Search for the cell housing the specified text and yield its [x, y] center coordinate. 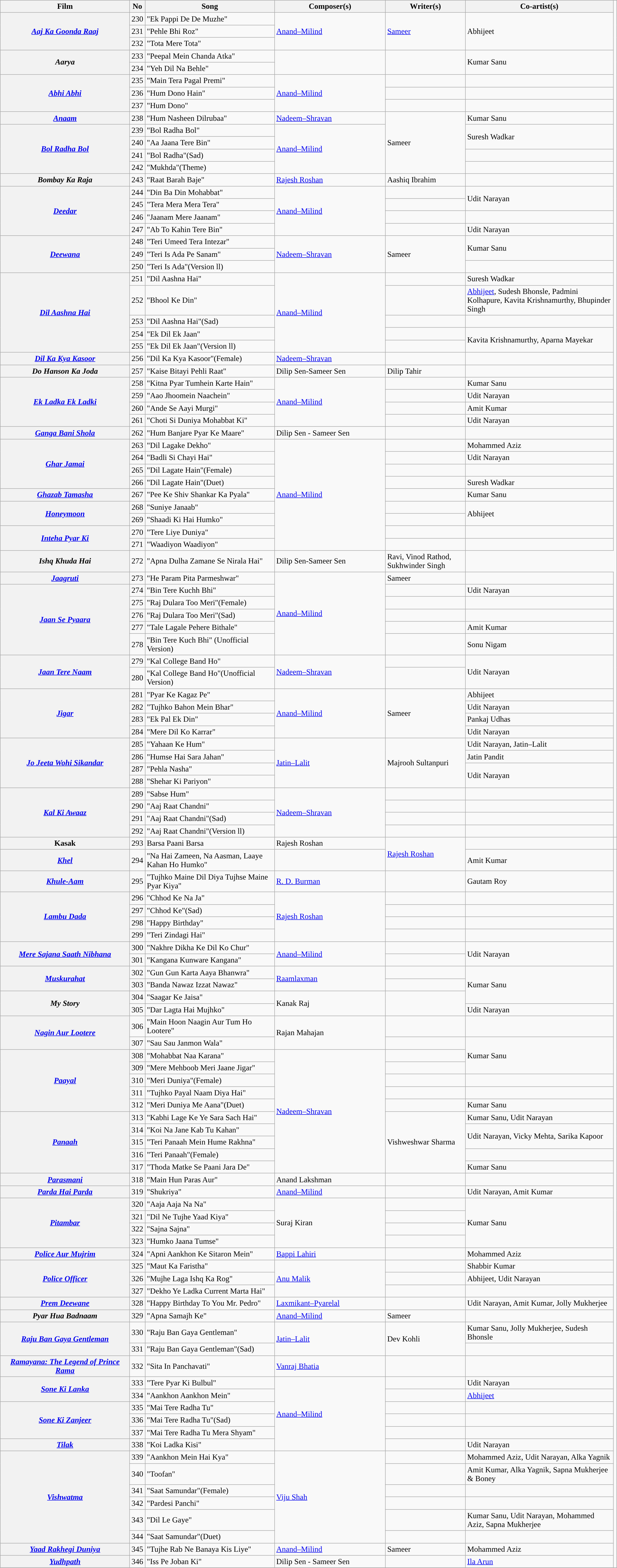
Aaj Ka Goonda Raaj [65, 31]
Police Aur Mujrim [65, 1254]
Udit Narayan, Amit Kumar, Jolly Mukherjee [539, 1303]
325 [137, 1266]
"Yahaan Ke Hum" [210, 744]
Bol Radha Bol [65, 149]
Gautam Roy [539, 881]
"Dil Ne Tujhe Yaad Kiya" [210, 1216]
"Happy Birthday To You Mr. Pedro" [210, 1303]
258 [137, 383]
"Mukhda"(Theme) [210, 168]
314 [137, 1130]
Song [210, 7]
"Ek Dil Ek Jaan"(Version ll) [210, 346]
"Apna Dulha Zamane Se Nirala Hai" [210, 561]
340 [137, 1474]
Dilip Tahir [425, 371]
289 [137, 794]
Majrooh Sultanpuri [425, 763]
Jatin Pandit [539, 756]
"Dil Lagake Dekho" [210, 445]
"Teri Is Ada"(Version ll) [210, 267]
"Maut Ka Faristha" [210, 1266]
Kasak [65, 843]
Dev Kohli [425, 1339]
"He Param Pita Parmeshwar" [210, 578]
Deewana [65, 254]
278 [137, 645]
Udit Narayan, Vicky Mehta, Sarika Kapoor [539, 1136]
244 [137, 192]
"Mere Dil Ko Karrar" [210, 732]
Kal Ki Awaaz [65, 812]
"Pehle Bhi Roz" [210, 31]
Parasmani [65, 1179]
Co-artist(s) [539, 7]
Kanak Raj [330, 1003]
283 [137, 719]
242 [137, 168]
Muskurahat [65, 978]
Inteha Pyar Ki [65, 538]
"Happy Birthday" [210, 923]
"Teri Is Ada Pe Sanam" [210, 254]
"Raj Dulara Too Meri"(Sad) [210, 615]
"Peepal Mein Chanda Atka" [210, 56]
239 [137, 130]
"Chhod Ke Na Ja" [210, 898]
238 [137, 118]
287 [137, 769]
299 [137, 935]
240 [137, 143]
319 [137, 1192]
Do Hanson Ka Joda [65, 371]
230 [137, 19]
250 [137, 267]
"Sita In Panchavati" [210, 1366]
"Mohabbat Naa Karana" [210, 1056]
235 [137, 81]
Nagin Aur Lootere [65, 1033]
"Koi Ladka Kisi" [210, 1445]
329 [137, 1316]
246 [137, 217]
304 [137, 997]
300 [137, 948]
"Tera Mera Mera Tera" [210, 205]
"Din Ba Din Mohabbat" [210, 192]
303 [137, 985]
Kumar Sanu, Udit Narayan [539, 1117]
R. D. Burman [330, 881]
Aashiq Ibrahim [425, 180]
248 [137, 242]
328 [137, 1303]
"Ek Dil Ek Jaan" [210, 334]
"Pardesi Panchi" [210, 1503]
307 [137, 1043]
"Aao Jhoomein Naachein" [210, 396]
Suraj Kiran [330, 1223]
"Hum Dono Hain" [210, 93]
243 [137, 180]
341 [137, 1491]
234 [137, 68]
271 [137, 544]
273 [137, 578]
"Kal College Band Ho"(Unofficial Version) [210, 678]
"Dil Le Gaye" [210, 1520]
"Chhod Ke"(Sad) [210, 910]
277 [137, 628]
"Saagar Ke Jaisa" [210, 997]
Abhijeet, Sudesh Bhonsle, Padmini Kolhapure, Kavita Krishnamurthy, Bhupinder Singh [539, 300]
My Story [65, 1003]
"Humse Hai Sara Jahan" [210, 756]
335 [137, 1408]
"Yeh Dil Na Behle" [210, 68]
"Main Hoon Naagin Aur Tum Ho Lootere" [210, 1027]
Anaam [65, 118]
Sonu Nigam [539, 645]
Tilak [65, 1445]
231 [137, 31]
Jigar [65, 713]
"Ande Se Aayi Murgi" [210, 408]
Mohammed Aziz, Udit Narayan, Alka Yagnik [539, 1457]
Anand Lakshman [330, 1179]
318 [137, 1179]
"Dar Lagta Hai Mujhko" [210, 1009]
Ghazab Tamasha [65, 495]
296 [137, 898]
311 [137, 1093]
"Tere Liye Duniya" [210, 532]
281 [137, 695]
Bombay Ka Raja [65, 180]
Ghar Jamai [65, 464]
263 [137, 445]
"Teri Panaah Mein Hume Rakhna" [210, 1142]
"Banda Nawaz Izzat Nawaz" [210, 985]
"Ek Pappi De De Muzhe" [210, 19]
"Sabse Hum" [210, 794]
Ila Arun [539, 1561]
Raju Ban Gaya Gentleman [65, 1339]
"Hum Banjare Pyar Ke Maare" [210, 433]
"Ek Pal Ek Din" [210, 719]
"Dil Ka Kya Kasoor"(Female) [210, 358]
"Teri Zindagi Hai" [210, 935]
"Ab To Kahin Tere Bin" [210, 229]
Mere Sajana Saath Nibhana [65, 954]
"Tujhko Bahon Mein Bhar" [210, 707]
"Aankhon Aankhon Mein" [210, 1395]
255 [137, 346]
"Apna Samajh Ke" [210, 1316]
Aarya [65, 62]
"Main Hun Paras Aur" [210, 1179]
284 [137, 732]
272 [137, 561]
313 [137, 1117]
312 [137, 1105]
Pitambar [65, 1223]
"Mai Tere Radha Tu" [210, 1408]
322 [137, 1229]
286 [137, 756]
"Pee Ke Shiv Shankar Ka Pyala" [210, 495]
253 [137, 321]
236 [137, 93]
343 [137, 1520]
"Iss Pe Joban Ki" [210, 1561]
"Gun Gun Karta Aaya Bhanwra" [210, 972]
321 [137, 1216]
"Pyar Ke Kagaz Pe" [210, 695]
264 [137, 458]
324 [137, 1254]
290 [137, 806]
270 [137, 532]
Raamlaxman [330, 978]
333 [137, 1383]
Khule-Aam [65, 881]
No [137, 7]
261 [137, 421]
"Bin Tere Kuchh Bhi" [210, 590]
Deedar [65, 211]
"Tujhe Rab Ne Banaya Kis Liye" [210, 1549]
334 [137, 1395]
285 [137, 744]
"Apni Aankhon Ke Sitaron Mein" [210, 1254]
"Mere Mehboob Meri Jaane Jigar" [210, 1068]
"Dil Aashna Hai"(Sad) [210, 321]
267 [137, 495]
"Bol Radha Bol" [210, 130]
342 [137, 1503]
Khel [65, 860]
"Bol Radha"(Sad) [210, 155]
305 [137, 1009]
317 [137, 1167]
"Aa Jaana Tere Bin" [210, 143]
Vishweshwar Sharma [425, 1142]
Bappi Lahiri [330, 1254]
"Tujhko Payal Naam Diya Hai" [210, 1093]
331 [137, 1349]
276 [137, 615]
268 [137, 507]
"Sau Sau Janmon Wala" [210, 1043]
"Saat Samundar"(Female) [210, 1491]
Ganga Bani Shola [65, 433]
298 [137, 923]
"Shaadi Ki Hai Humko" [210, 520]
"Nakhre Dikha Ke Dil Ko Chur" [210, 948]
Lambu Dada [65, 917]
Dil Aashna Hai [65, 312]
"Aaj Raat Chandni" [210, 806]
"Tota Mere Tota" [210, 44]
"Raat Barah Baje" [210, 180]
"Shukriya" [210, 1192]
"Bin Tere Kuch Bhi" (Unofficial Version) [210, 645]
"Raju Ban Gaya Gentleman"(Sad) [210, 1349]
Jo Jeeta Wohi Sikandar [65, 763]
"Bhool Ke Din" [210, 300]
"Raj Dulara Too Meri"(Female) [210, 603]
302 [137, 972]
"Jaanam Mere Jaanam" [210, 217]
Barsa Paani Barsa [210, 843]
"Teri Umeed Tera Intezar" [210, 242]
Jaan Tere Naam [65, 672]
Ramayana: The Legend of Prince Rama [65, 1366]
"Mai Tere Radha Tu Mera Shyam" [210, 1433]
241 [137, 155]
"Dil Lagate Hain"(Female) [210, 470]
265 [137, 470]
345 [137, 1549]
288 [137, 781]
"Meri Duniya"(Female) [210, 1080]
Film [65, 7]
326 [137, 1279]
Ravi, Vinod Rathod, Sukhwinder Singh [425, 561]
"Tujhko Maine Dil Diya Tujhse Maine Pyar Kiya" [210, 881]
"Na Hai Zameen, Na Aasman, Laaye Kahan Ho Humko" [210, 860]
346 [137, 1561]
293 [137, 843]
"Waadiyon Waadiyon" [210, 544]
247 [137, 229]
Honeymoon [65, 513]
"Kaise Bitayi Pehli Raat" [210, 371]
"Meri Duniya Me Aana"(Duet) [210, 1105]
"Badli Si Chayi Hai" [210, 458]
332 [137, 1366]
245 [137, 205]
"Kabhi Lage Ke Ye Sara Sach Hai" [210, 1117]
Sone Ki Lanka [65, 1389]
"Koi Na Jane Kab Tu Kahan" [210, 1130]
292 [137, 831]
Anu Malik [330, 1279]
Kavita Krishnamurthy, Aparna Mayekar [539, 340]
310 [137, 1080]
Prem Deewane [65, 1303]
338 [137, 1445]
295 [137, 881]
"Kitna Pyar Tumhein Karte Hain" [210, 383]
Laxmikant–Pyarelal [330, 1303]
Jaan Se Pyaara [65, 620]
Shabbir Kumar [539, 1266]
259 [137, 396]
327 [137, 1291]
Parda Hai Parda [65, 1192]
256 [137, 358]
Ishq Khuda Hai [65, 561]
233 [137, 56]
"Kal College Band Ho" [210, 661]
280 [137, 678]
282 [137, 707]
308 [137, 1056]
275 [137, 603]
Paayal [65, 1080]
257 [137, 371]
237 [137, 105]
Udit Narayan, Amit Kumar [539, 1192]
Amit Kumar, Alka Yagnik, Sapna Mukherjee & Boney [539, 1474]
294 [137, 860]
251 [137, 279]
Pyar Hua Badnaam [65, 1316]
Writer(s) [425, 7]
262 [137, 433]
344 [137, 1537]
260 [137, 408]
"Aaj Raat Chandni"(Sad) [210, 819]
"Toofan" [210, 1474]
"Kangana Kunware Kangana" [210, 960]
Abhi Abhi [65, 93]
"Tere Pyar Ki Bulbul" [210, 1383]
279 [137, 661]
"Main Tera Pagal Premi" [210, 81]
320 [137, 1204]
"Suniye Janaab" [210, 507]
Ek Ladka Ek Ladki [65, 402]
"Dil Aashna Hai" [210, 279]
"Teri Panaah"(Female) [210, 1155]
Pankaj Udhas [539, 719]
Police Officer [65, 1279]
Panaah [65, 1142]
269 [137, 520]
249 [137, 254]
Rajan Mahajan [330, 1033]
"Aaj Raat Chandni"(Version ll) [210, 831]
"Humko Jaana Tumse" [210, 1242]
266 [137, 482]
Composer(s) [330, 7]
"Choti Si Duniya Mohabbat Ki" [210, 421]
"Aankhon Mein Hai Kya" [210, 1457]
Viju Shah [330, 1497]
336 [137, 1420]
"Sajna Sajna" [210, 1229]
274 [137, 590]
301 [137, 960]
Jaagruti [65, 578]
Yaad Rakhegi Duniya [65, 1549]
"Hum Dono" [210, 105]
323 [137, 1242]
337 [137, 1433]
Abhijeet, Udit Narayan [539, 1279]
"Pehla Nasha" [210, 769]
"Shehar Ki Pariyon" [210, 781]
"Tale Lagale Pehere Bithale" [210, 628]
Udit Narayan, Jatin–Lalit [539, 744]
Sone Ki Zanjeer [65, 1420]
"Raju Ban Gaya Gentleman" [210, 1333]
316 [137, 1155]
Yudhpath [65, 1561]
232 [137, 44]
Vanraj Bhatia [330, 1366]
297 [137, 910]
"Aaja Aaja Na Na" [210, 1204]
252 [137, 300]
"Thoda Matke Se Paani Jara De" [210, 1167]
339 [137, 1457]
"Mujhe Laga Ishq Ka Rog" [210, 1279]
Dil Ka Kya Kasoor [65, 358]
254 [137, 334]
309 [137, 1068]
"Mai Tere Radha Tu"(Sad) [210, 1420]
330 [137, 1333]
291 [137, 819]
315 [137, 1142]
"Saat Samundar"(Duet) [210, 1537]
"Dekho Ye Ladka Current Marta Hai" [210, 1291]
"Dil Lagate Hain"(Duet) [210, 482]
"Hum Nasheen Dilrubaa" [210, 118]
306 [137, 1027]
Kumar Sanu, Jolly Mukherjee, Sudesh Bhonsle [539, 1333]
Kumar Sanu, Udit Narayan, Mohammed Aziz, Sapna Mukherjee [539, 1520]
Vishwatma [65, 1497]
